Return the (X, Y) coordinate for the center point of the cell that contains the specified text.  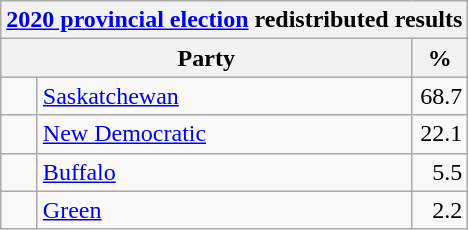
New Democratic (224, 134)
2.2 (440, 210)
Saskatchewan (224, 96)
5.5 (440, 172)
2020 provincial election redistributed results (234, 20)
Party (206, 58)
Buffalo (224, 172)
68.7 (440, 96)
% (440, 58)
22.1 (440, 134)
Green (224, 210)
